Find where the given text appears and provide that cell's center as (x, y) coordinate. 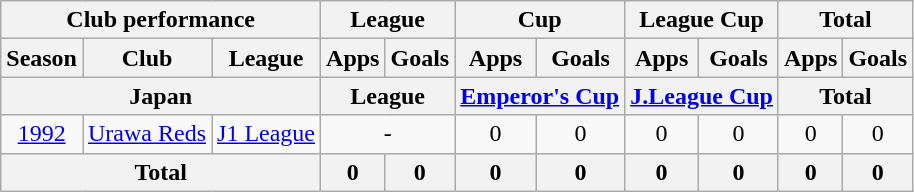
Urawa Reds (146, 134)
Club performance (161, 20)
- (388, 134)
Japan (161, 96)
1992 (42, 134)
J.League Cup (702, 96)
League Cup (702, 20)
Season (42, 58)
Club (146, 58)
Emperor's Cup (540, 96)
Cup (540, 20)
J1 League (266, 134)
